Identify which cell holds the provided text, then report its (x, y) central coordinate. 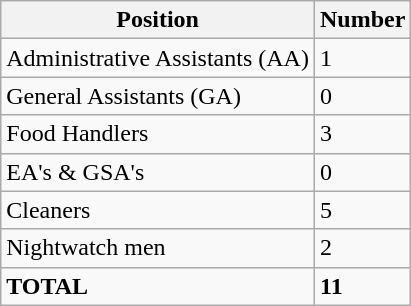
5 (362, 210)
Food Handlers (158, 134)
Position (158, 20)
11 (362, 286)
EA's & GSA's (158, 172)
Number (362, 20)
Administrative Assistants (AA) (158, 58)
1 (362, 58)
TOTAL (158, 286)
Cleaners (158, 210)
General Assistants (GA) (158, 96)
2 (362, 248)
Nightwatch men (158, 248)
3 (362, 134)
